Find where the given text appears and provide that cell's center as (x, y) coordinate. 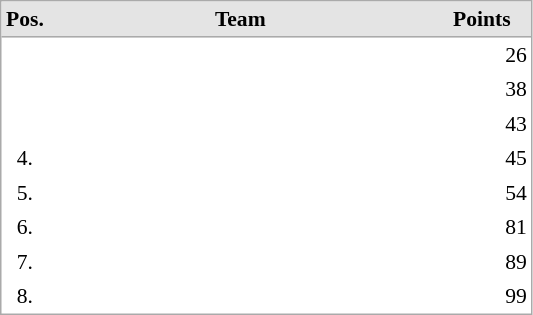
99 (482, 296)
45 (482, 158)
54 (482, 193)
43 (482, 123)
26 (482, 55)
7. (26, 261)
Points (482, 20)
4. (26, 158)
38 (482, 89)
6. (26, 227)
5. (26, 193)
8. (26, 296)
Pos. (26, 20)
89 (482, 261)
81 (482, 227)
Team (240, 20)
